Scan for the cell matching the given text and deliver its [X, Y] coordinate at center. 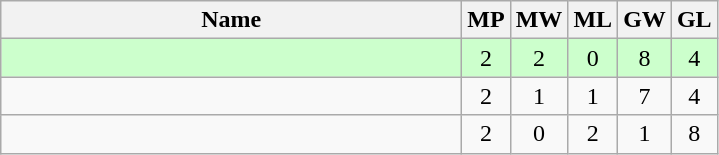
7 [645, 96]
GW [645, 20]
Name [232, 20]
GL [694, 20]
MP [486, 20]
ML [593, 20]
MW [539, 20]
